Scan for the cell matching the given text and deliver its [x, y] coordinate at center. 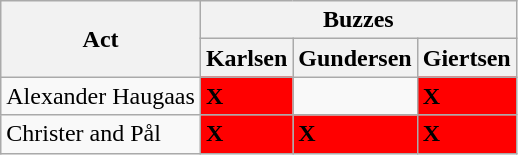
Buzzes [358, 20]
Karlsen [246, 58]
Gundersen [355, 58]
Christer and Pål [101, 134]
Act [101, 39]
Alexander Haugaas [101, 96]
Giertsen [466, 58]
